Extract the (X, Y) coordinate from the center of the cell holding the provided text.  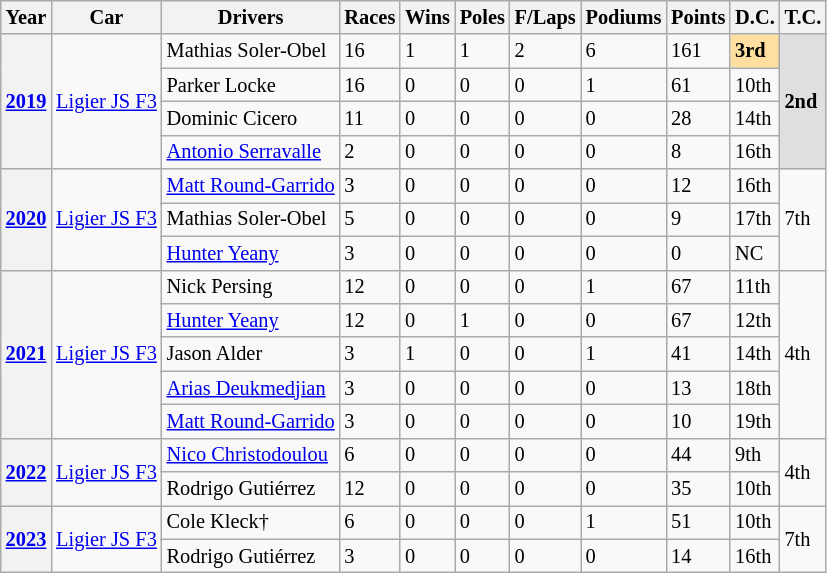
8 (698, 152)
2022 (26, 472)
Car (106, 17)
2023 (26, 538)
13 (698, 388)
9 (698, 219)
Antonio Serravalle (251, 152)
NC (754, 253)
F/Laps (546, 17)
Dominic Cicero (251, 118)
14 (698, 556)
11th (754, 287)
2nd (804, 102)
T.C. (804, 17)
41 (698, 354)
17th (754, 219)
161 (698, 51)
12th (754, 320)
2021 (26, 354)
9th (754, 455)
19th (754, 421)
Drivers (251, 17)
2020 (26, 220)
Year (26, 17)
2019 (26, 102)
Nico Christodoulou (251, 455)
Parker Locke (251, 85)
44 (698, 455)
Jason Alder (251, 354)
51 (698, 522)
3rd (754, 51)
28 (698, 118)
Podiums (624, 17)
Poles (482, 17)
Cole Kleck† (251, 522)
10 (698, 421)
61 (698, 85)
Races (370, 17)
18th (754, 388)
D.C. (754, 17)
Nick Persing (251, 287)
Arias Deukmedjian (251, 388)
5 (370, 219)
Points (698, 17)
Wins (428, 17)
35 (698, 489)
11 (370, 118)
